Find where the given text appears and provide that cell's center as (X, Y) coordinate. 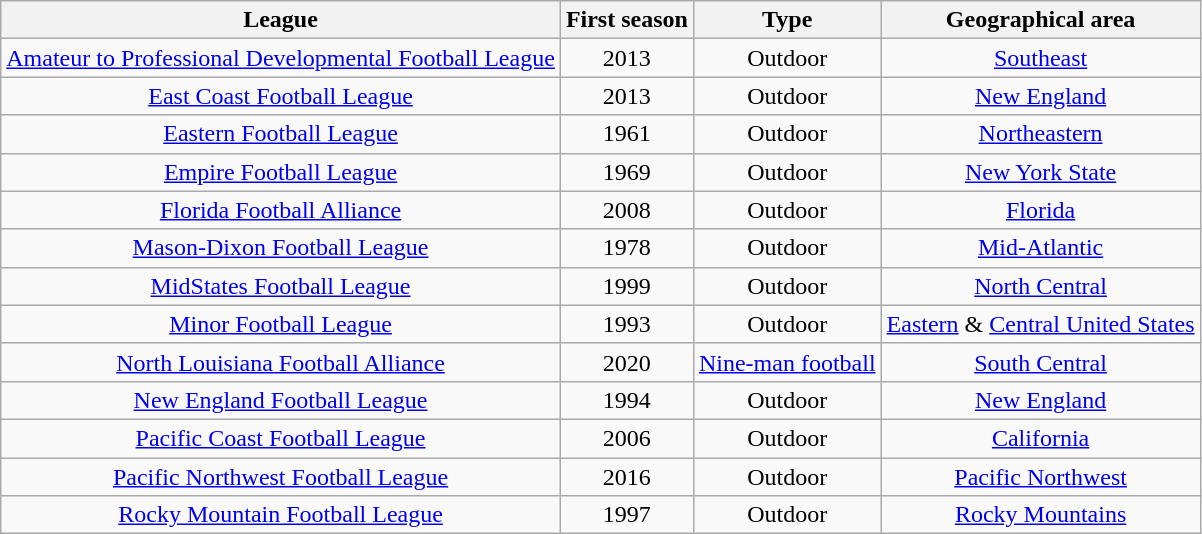
MidStates Football League (281, 286)
1978 (626, 248)
Type (787, 20)
New York State (1040, 172)
Florida (1040, 210)
1961 (626, 134)
Mason-Dixon Football League (281, 248)
Mid-Atlantic (1040, 248)
Southeast (1040, 58)
2020 (626, 362)
Florida Football Alliance (281, 210)
League (281, 20)
2016 (626, 477)
Rocky Mountains (1040, 515)
Eastern & Central United States (1040, 324)
2006 (626, 438)
First season (626, 20)
California (1040, 438)
East Coast Football League (281, 96)
Rocky Mountain Football League (281, 515)
North Central (1040, 286)
New England Football League (281, 400)
2008 (626, 210)
1997 (626, 515)
Northeastern (1040, 134)
1999 (626, 286)
Pacific Northwest (1040, 477)
Amateur to Professional Developmental Football League (281, 58)
Nine-man football (787, 362)
Geographical area (1040, 20)
1994 (626, 400)
Pacific Coast Football League (281, 438)
Eastern Football League (281, 134)
1993 (626, 324)
South Central (1040, 362)
Empire Football League (281, 172)
1969 (626, 172)
North Louisiana Football Alliance (281, 362)
Minor Football League (281, 324)
Pacific Northwest Football League (281, 477)
